Output the [x, y] coordinate of the center of the cell containing the given text.  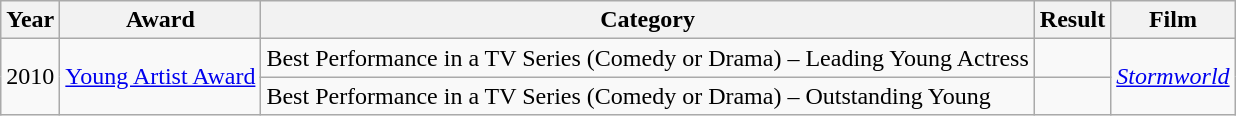
Year [30, 20]
Stormworld [1173, 77]
2010 [30, 77]
Best Performance in a TV Series (Comedy or Drama) – Outstanding Young [648, 96]
Film [1173, 20]
Young Artist Award [160, 77]
Best Performance in a TV Series (Comedy or Drama) – Leading Young Actress [648, 58]
Result [1072, 20]
Award [160, 20]
Category [648, 20]
